Search for the cell housing the specified text and yield its (X, Y) center coordinate. 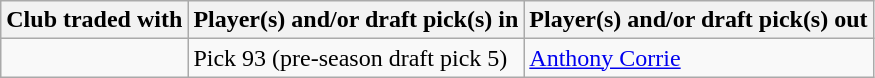
Club traded with (94, 20)
Player(s) and/or draft pick(s) in (356, 20)
Anthony Corrie (698, 58)
Pick 93 (pre-season draft pick 5) (356, 58)
Player(s) and/or draft pick(s) out (698, 20)
